Capture the cell that displays the provided text and extract its [X, Y] central coordinate. 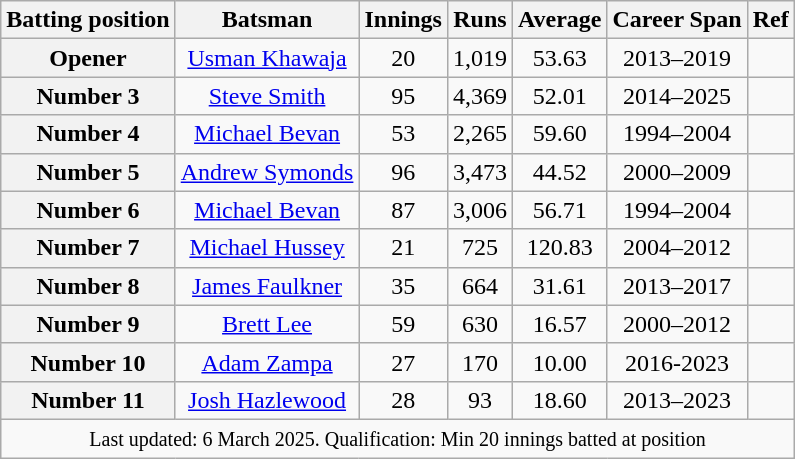
93 [480, 400]
96 [403, 172]
James Faulkner [267, 286]
Josh Hazlewood [267, 400]
21 [403, 248]
725 [480, 248]
Number 4 [88, 134]
Batting position [88, 20]
44.52 [560, 172]
630 [480, 324]
Steve Smith [267, 96]
3,006 [480, 210]
Usman Khawaja [267, 58]
16.57 [560, 324]
52.01 [560, 96]
Runs [480, 20]
53.63 [560, 58]
31.61 [560, 286]
2013–2019 [677, 58]
Average [560, 20]
120.83 [560, 248]
95 [403, 96]
1,019 [480, 58]
59.60 [560, 134]
20 [403, 58]
2016-2023 [677, 362]
3,473 [480, 172]
2000–2009 [677, 172]
2013–2017 [677, 286]
Number 8 [88, 286]
35 [403, 286]
2,265 [480, 134]
28 [403, 400]
Adam Zampa [267, 362]
Innings [403, 20]
4,369 [480, 96]
Ref [770, 20]
Number 10 [88, 362]
53 [403, 134]
Andrew Symonds [267, 172]
2013–2023 [677, 400]
Michael Hussey [267, 248]
Career Span [677, 20]
664 [480, 286]
Last updated: 6 March 2025. Qualification: Min 20 innings batted at position [398, 438]
18.60 [560, 400]
27 [403, 362]
87 [403, 210]
Brett Lee [267, 324]
10.00 [560, 362]
2014–2025 [677, 96]
2000–2012 [677, 324]
Number 9 [88, 324]
Number 11 [88, 400]
Number 3 [88, 96]
2004–2012 [677, 248]
Batsman [267, 20]
Opener [88, 58]
59 [403, 324]
Number 5 [88, 172]
56.71 [560, 210]
Number 6 [88, 210]
170 [480, 362]
Number 7 [88, 248]
